Search for the cell housing the specified text and yield its (x, y) center coordinate. 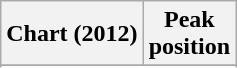
Chart (2012) (72, 34)
Peakposition (189, 34)
